Identify which cell holds the provided text, then report its [x, y] central coordinate. 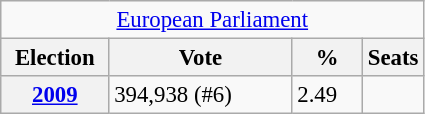
Vote [200, 58]
2009 [55, 95]
European Parliament [212, 20]
Seats [394, 58]
394,938 (#6) [200, 95]
% [328, 58]
2.49 [328, 95]
Election [55, 58]
